For the text-containing cell, return its midpoint in (x, y) coordinate format. 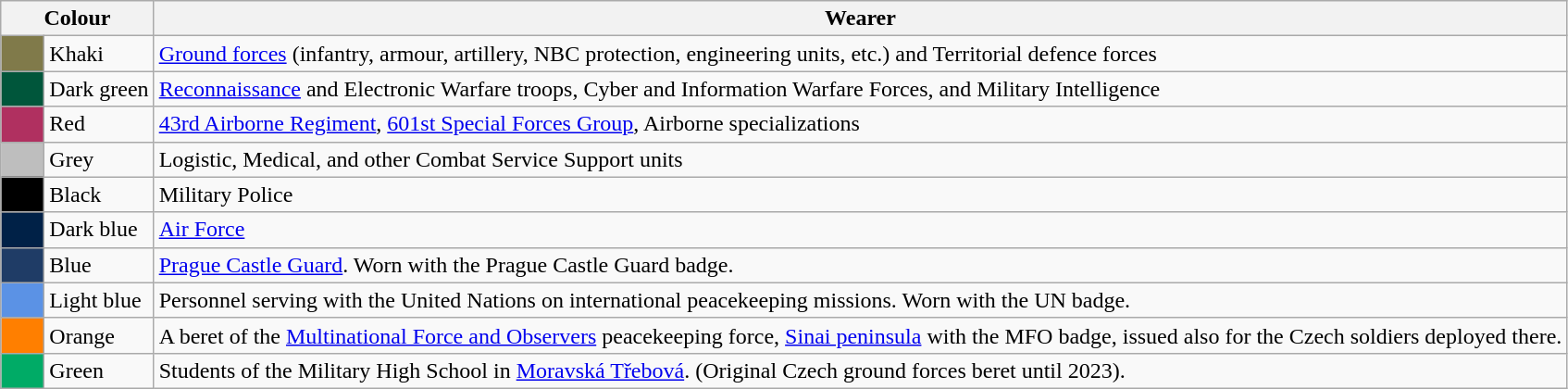
Dark green (99, 89)
Personnel serving with the United Nations on international peacekeeping missions. Worn with the UN badge. (861, 300)
Red (99, 124)
Khaki (99, 54)
Black (99, 194)
Wearer (861, 19)
Light blue (99, 300)
Green (99, 370)
Military Police (861, 194)
Blue (99, 265)
43rd Airborne Regiment, 601st Special Forces Group, Airborne specializations (861, 124)
Grey (99, 159)
Orange (99, 335)
Air Force (861, 230)
Ground forces (infantry, armour, artillery, NBC protection, engineering units, etc.) and Territorial defence forces (861, 54)
Colour (78, 19)
Dark blue (99, 230)
Students of the Military High School in Moravská Třebová. (Original Czech ground forces beret until 2023). (861, 370)
Logistic, Medical, and other Combat Service Support units (861, 159)
Prague Castle Guard. Worn with the Prague Castle Guard badge. (861, 265)
Reconnaissance and Electronic Warfare troops, Cyber and Information Warfare Forces, and Military Intelligence (861, 89)
